For the text-containing cell, return its midpoint in [X, Y] coordinate format. 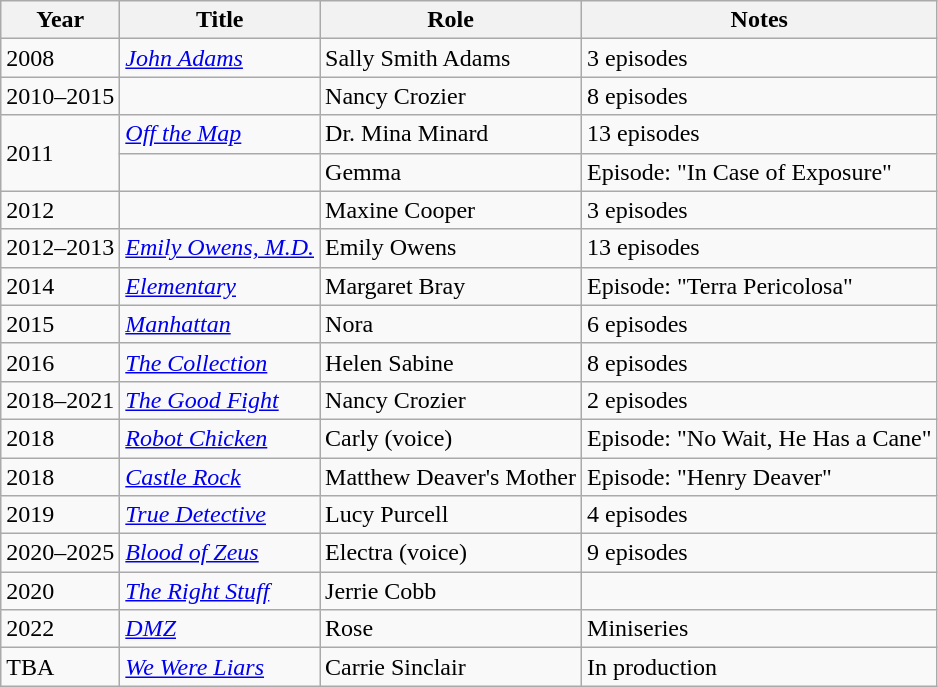
True Detective [220, 515]
2015 [60, 324]
Nora [451, 324]
2012–2013 [60, 248]
Matthew Deaver's Mother [451, 477]
Emily Owens [451, 248]
Elementary [220, 286]
Blood of Zeus [220, 553]
Year [60, 20]
2020–2025 [60, 553]
John Adams [220, 58]
The Collection [220, 362]
Robot Chicken [220, 438]
Sally Smith Adams [451, 58]
Electra (voice) [451, 553]
2016 [60, 362]
Helen Sabine [451, 362]
2019 [60, 515]
Dr. Mina Minard [451, 134]
Rose [451, 629]
Lucy Purcell [451, 515]
We Were Liars [220, 667]
The Right Stuff [220, 591]
Episode: "Henry Deaver" [760, 477]
TBA [60, 667]
2010–2015 [60, 96]
Title [220, 20]
2008 [60, 58]
The Good Fight [220, 400]
Episode: "Terra Pericolosa" [760, 286]
9 episodes [760, 553]
2012 [60, 210]
2022 [60, 629]
Margaret Bray [451, 286]
Carly (voice) [451, 438]
Castle Rock [220, 477]
Maxine Cooper [451, 210]
Role [451, 20]
6 episodes [760, 324]
Emily Owens, M.D. [220, 248]
DMZ [220, 629]
2018–2021 [60, 400]
Episode: "No Wait, He Has a Cane" [760, 438]
Miniseries [760, 629]
4 episodes [760, 515]
Jerrie Cobb [451, 591]
Episode: "In Case of Exposure" [760, 172]
Notes [760, 20]
2020 [60, 591]
Off the Map [220, 134]
2 episodes [760, 400]
2014 [60, 286]
Gemma [451, 172]
Manhattan [220, 324]
2011 [60, 153]
In production [760, 667]
Carrie Sinclair [451, 667]
